Search for the cell housing the specified text and yield its (x, y) center coordinate. 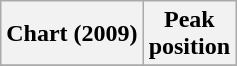
Chart (2009) (72, 34)
Peakposition (189, 34)
